Locate the cell with the specified text and output its [X, Y] center coordinate. 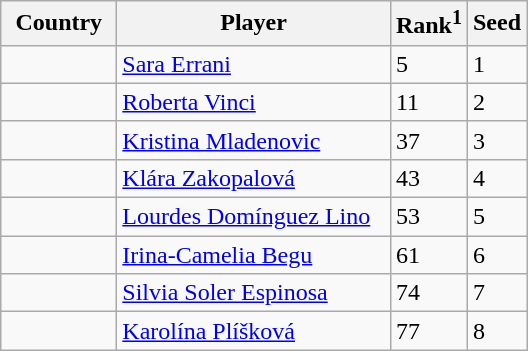
43 [428, 178]
Karolína Plíšková [254, 331]
53 [428, 217]
Lourdes Domínguez Lino [254, 217]
2 [496, 102]
Country [59, 24]
Sara Errani [254, 64]
6 [496, 255]
74 [428, 293]
Silvia Soler Espinosa [254, 293]
37 [428, 140]
3 [496, 140]
Kristina Mladenovic [254, 140]
Irina-Camelia Begu [254, 255]
11 [428, 102]
7 [496, 293]
Rank1 [428, 24]
Roberta Vinci [254, 102]
8 [496, 331]
Seed [496, 24]
77 [428, 331]
1 [496, 64]
Klára Zakopalová [254, 178]
Player [254, 24]
4 [496, 178]
61 [428, 255]
